Find where the given text appears and provide that cell's center as (X, Y) coordinate. 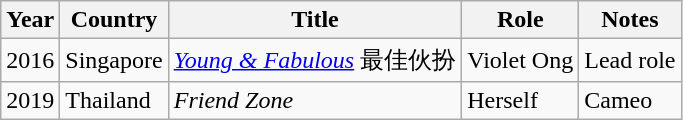
Friend Zone (315, 100)
Notes (630, 20)
Thailand (114, 100)
Singapore (114, 60)
Country (114, 20)
Cameo (630, 100)
Role (520, 20)
Lead role (630, 60)
Violet Ong (520, 60)
Title (315, 20)
Year (30, 20)
2016 (30, 60)
2019 (30, 100)
Herself (520, 100)
Young & Fabulous 最佳伙扮 (315, 60)
